From the cell containing the given text, extract its center point as [X, Y] coordinate. 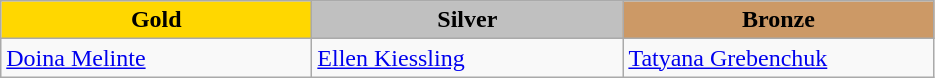
Doina Melinte [156, 58]
Silver [468, 20]
Bronze [778, 20]
Tatyana Grebenchuk [778, 58]
Ellen Kiessling [468, 58]
Gold [156, 20]
